Scan for the cell matching the given text and deliver its [X, Y] coordinate at center. 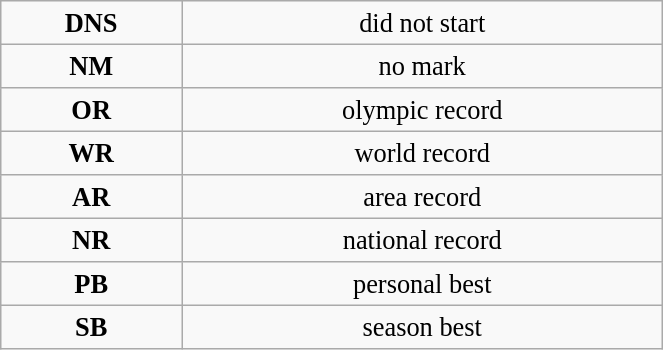
NM [92, 66]
world record [422, 153]
season best [422, 327]
olympic record [422, 109]
national record [422, 240]
OR [92, 109]
no mark [422, 66]
PB [92, 284]
DNS [92, 22]
area record [422, 197]
did not start [422, 22]
NR [92, 240]
AR [92, 197]
SB [92, 327]
WR [92, 153]
personal best [422, 284]
